For the text-containing cell, return its midpoint in (X, Y) coordinate format. 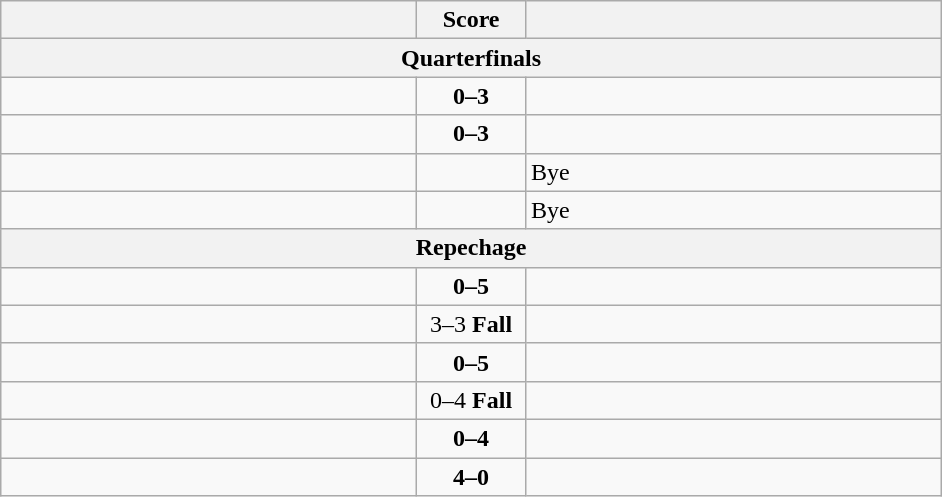
Quarterfinals (472, 58)
Score (472, 20)
3–3 Fall (472, 324)
Repechage (472, 248)
4–0 (472, 477)
0–4 (472, 438)
0–4 Fall (472, 400)
